Return [x, y] of the center of cell containing provided text 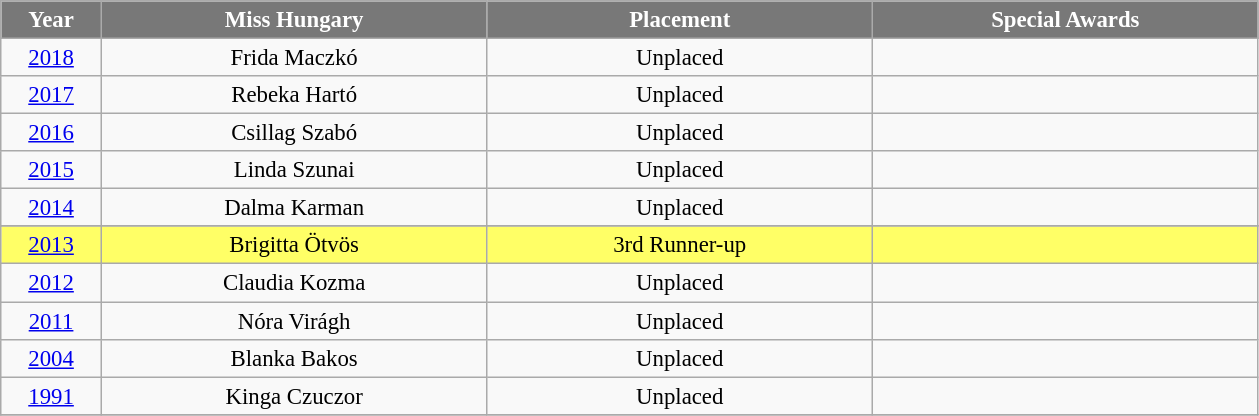
2016 [52, 133]
2013 [52, 245]
Special Awards [1066, 20]
2015 [52, 170]
Brigitta Ötvös [294, 245]
2017 [52, 95]
Linda Szunai [294, 170]
Claudia Kozma [294, 283]
Kinga Czuczor [294, 396]
2018 [52, 58]
2014 [52, 208]
Csillag Szabó [294, 133]
2011 [52, 321]
Frida Maczkó [294, 58]
Rebeka Hartó [294, 95]
Nóra Virágh [294, 321]
1991 [52, 396]
Miss Hungary [294, 20]
Dalma Karman [294, 208]
2004 [52, 358]
Placement [680, 20]
Blanka Bakos [294, 358]
2012 [52, 283]
3rd Runner-up [680, 245]
Year [52, 20]
